Pinpoint the cell where the given text exists, returning its (x, y) midpoint coordinate. 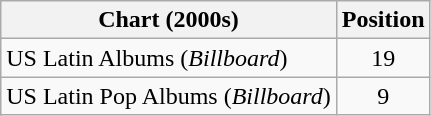
US Latin Pop Albums (Billboard) (169, 96)
Position (383, 20)
19 (383, 58)
9 (383, 96)
Chart (2000s) (169, 20)
US Latin Albums (Billboard) (169, 58)
